Return the (X, Y) coordinate for the center point of the cell that contains the specified text.  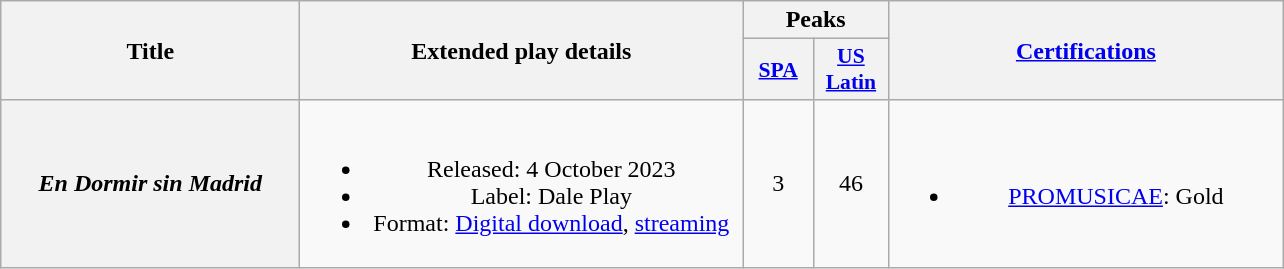
3 (778, 184)
SPA (778, 70)
Released: 4 October 2023Label: Dale PlayFormat: Digital download, streaming (522, 184)
USLatin (850, 70)
Certifications (1086, 50)
Title (150, 50)
En Dormir sin Madrid (150, 184)
PROMUSICAE: Gold (1086, 184)
Peaks (816, 20)
46 (850, 184)
Extended play details (522, 50)
